Find where the given text appears and provide that cell's center as [x, y] coordinate. 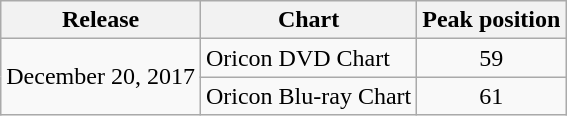
December 20, 2017 [101, 77]
Oricon Blu-ray Chart [308, 96]
Chart [308, 20]
Peak position [492, 20]
59 [492, 58]
Oricon DVD Chart [308, 58]
Release [101, 20]
61 [492, 96]
